Capture the cell that displays the provided text and extract its (x, y) central coordinate. 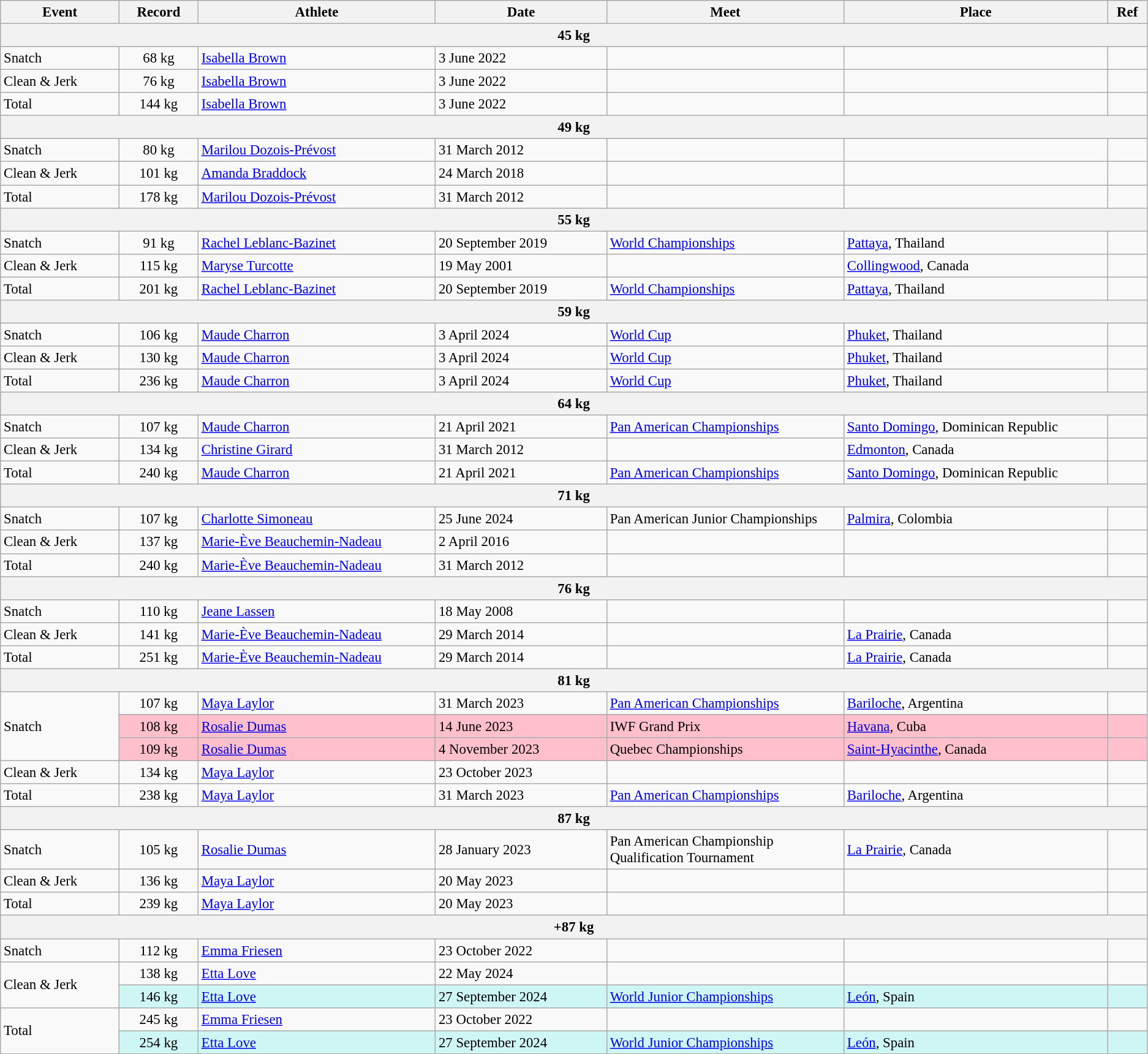
25 June 2024 (521, 519)
49 kg (574, 127)
Havana, Cuba (976, 726)
Saint-Hyacinthe, Canada (976, 749)
Pan American Championship Qualification Tournament (725, 849)
23 October 2023 (521, 773)
245 kg (158, 1019)
138 kg (158, 973)
19 May 2001 (521, 265)
18 May 2008 (521, 611)
110 kg (158, 611)
109 kg (158, 749)
106 kg (158, 335)
91 kg (158, 243)
22 May 2024 (521, 973)
146 kg (158, 996)
178 kg (158, 197)
+87 kg (574, 927)
Record (158, 12)
59 kg (574, 312)
236 kg (158, 381)
64 kg (574, 404)
IWF Grand Prix (725, 726)
Event (60, 12)
201 kg (158, 289)
71 kg (574, 496)
87 kg (574, 819)
68 kg (158, 58)
Pan American Junior Championships (725, 519)
Ref (1127, 12)
144 kg (158, 104)
136 kg (158, 881)
Charlotte Simoneau (316, 519)
Maryse Turcotte (316, 265)
28 January 2023 (521, 849)
Quebec Championships (725, 749)
238 kg (158, 795)
80 kg (158, 150)
Christine Girard (316, 450)
239 kg (158, 904)
55 kg (574, 219)
Meet (725, 12)
101 kg (158, 173)
Athlete (316, 12)
24 March 2018 (521, 173)
251 kg (158, 658)
108 kg (158, 726)
2 April 2016 (521, 542)
105 kg (158, 849)
130 kg (158, 358)
254 kg (158, 1042)
Collingwood, Canada (976, 265)
112 kg (158, 950)
141 kg (158, 634)
45 kg (574, 36)
115 kg (158, 265)
Jeane Lassen (316, 611)
Palmira, Colombia (976, 519)
Date (521, 12)
Place (976, 12)
14 June 2023 (521, 726)
137 kg (158, 542)
Amanda Braddock (316, 173)
Edmonton, Canada (976, 450)
4 November 2023 (521, 749)
81 kg (574, 680)
